Return [x, y] of the center of cell containing provided text 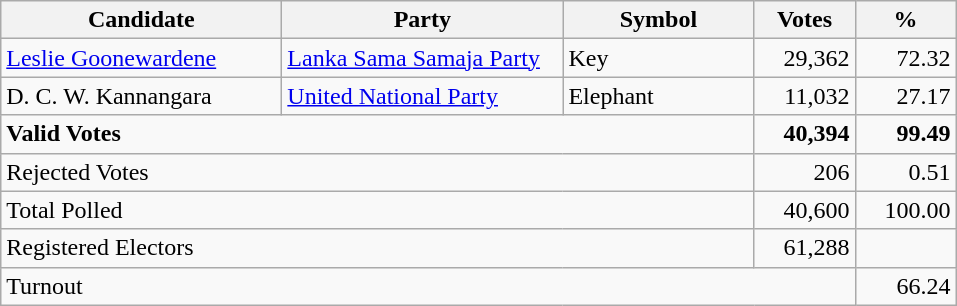
D. C. W. Kannangara [142, 96]
206 [804, 172]
Total Polled [378, 210]
72.32 [906, 58]
40,600 [804, 210]
Key [658, 58]
0.51 [906, 172]
Elephant [658, 96]
% [906, 20]
Lanka Sama Samaja Party [422, 58]
40,394 [804, 134]
Turnout [428, 286]
99.49 [906, 134]
Rejected Votes [378, 172]
29,362 [804, 58]
66.24 [906, 286]
61,288 [804, 248]
United National Party [422, 96]
Party [422, 20]
Leslie Goonewardene [142, 58]
Votes [804, 20]
11,032 [804, 96]
Valid Votes [378, 134]
27.17 [906, 96]
Symbol [658, 20]
Candidate [142, 20]
Registered Electors [378, 248]
100.00 [906, 210]
